Scan for the cell matching the given text and deliver its [x, y] coordinate at center. 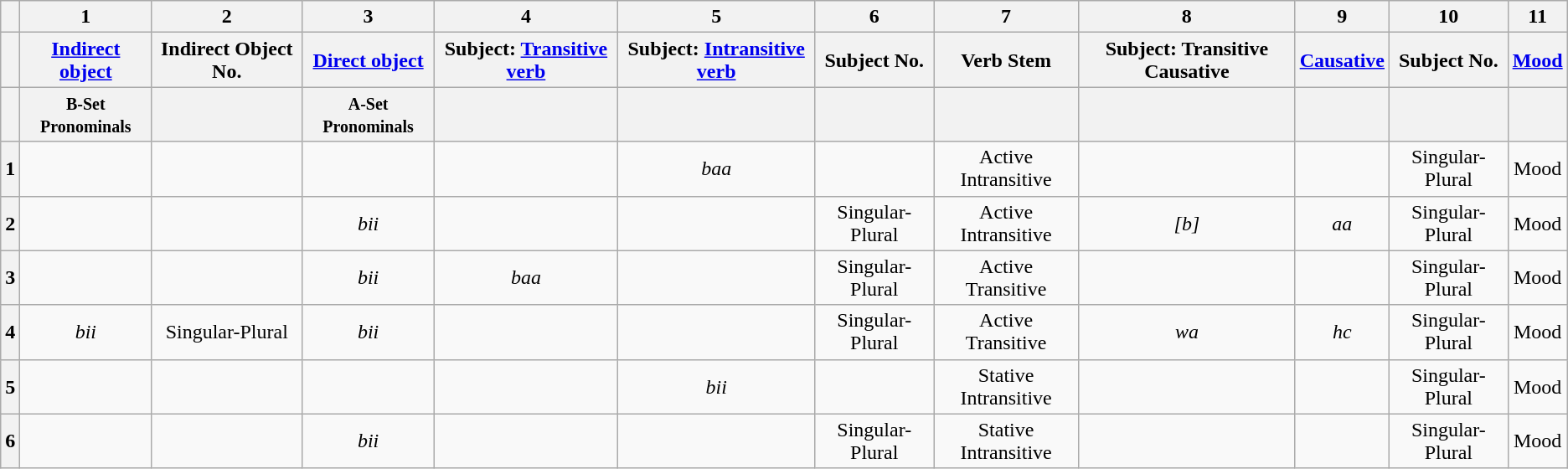
aa [1342, 223]
10 [1449, 17]
Verb Stem [1005, 60]
9 [1342, 17]
8 [1188, 17]
A-Set Pronominals [369, 114]
wa [1188, 332]
Direct object [369, 60]
11 [1538, 17]
Indirect Object No. [227, 60]
[b] [1188, 223]
Indirect object [85, 60]
Causative [1342, 60]
B-Set Pronominals [85, 114]
Subject: Transitive Causative [1188, 60]
Subject: Intransitive verb [716, 60]
hc [1342, 332]
7 [1005, 17]
Subject: Transitive verb [526, 60]
